Provide the [X, Y] coordinate of the cell's center where the given text is located.  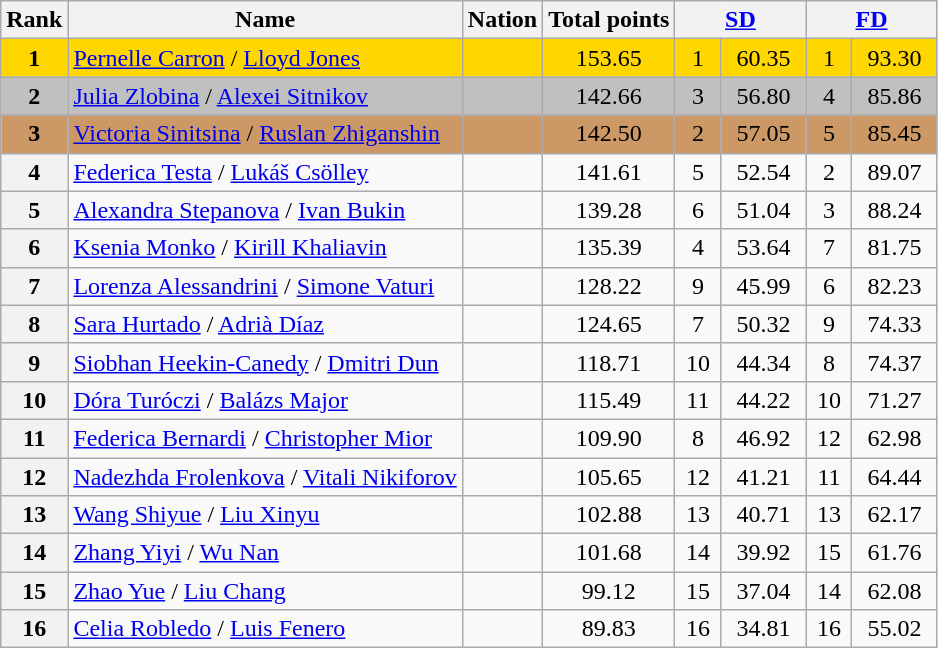
102.88 [609, 515]
82.23 [894, 286]
57.05 [764, 134]
Zhao Yue / Liu Chang [265, 591]
Name [265, 20]
Julia Zlobina / Alexei Sitnikov [265, 96]
105.65 [609, 477]
109.90 [609, 438]
142.66 [609, 96]
81.75 [894, 248]
Alexandra Stepanova / Ivan Bukin [265, 210]
Sara Hurtado / Adrià Díaz [265, 324]
44.34 [764, 362]
89.83 [609, 629]
52.54 [764, 172]
39.92 [764, 553]
Dóra Turóczi / Balázs Major [265, 400]
FD [872, 20]
Nation [502, 20]
37.04 [764, 591]
56.80 [764, 96]
118.71 [609, 362]
62.98 [894, 438]
45.99 [764, 286]
40.71 [764, 515]
60.35 [764, 58]
Celia Robledo / Luis Fenero [265, 629]
85.45 [894, 134]
Federica Testa / Lukáš Csölley [265, 172]
34.81 [764, 629]
93.30 [894, 58]
141.61 [609, 172]
89.07 [894, 172]
153.65 [609, 58]
62.17 [894, 515]
53.64 [764, 248]
Nadezhda Frolenkova / Vitali Nikiforov [265, 477]
46.92 [764, 438]
SD [740, 20]
Pernelle Carron / Lloyd Jones [265, 58]
128.22 [609, 286]
139.28 [609, 210]
Zhang Yiyi / Wu Nan [265, 553]
55.02 [894, 629]
124.65 [609, 324]
62.08 [894, 591]
50.32 [764, 324]
Wang Shiyue / Liu Xinyu [265, 515]
Rank [34, 20]
Lorenza Alessandrini / Simone Vaturi [265, 286]
142.50 [609, 134]
88.24 [894, 210]
Ksenia Monko / Kirill Khaliavin [265, 248]
Federica Bernardi / Christopher Mior [265, 438]
115.49 [609, 400]
135.39 [609, 248]
51.04 [764, 210]
Victoria Sinitsina / Ruslan Zhiganshin [265, 134]
99.12 [609, 591]
Siobhan Heekin-Canedy / Dmitri Dun [265, 362]
64.44 [894, 477]
41.21 [764, 477]
101.68 [609, 553]
61.76 [894, 553]
74.37 [894, 362]
Total points [609, 20]
44.22 [764, 400]
71.27 [894, 400]
85.86 [894, 96]
74.33 [894, 324]
